Find where the given text appears and provide that cell's center as [x, y] coordinate. 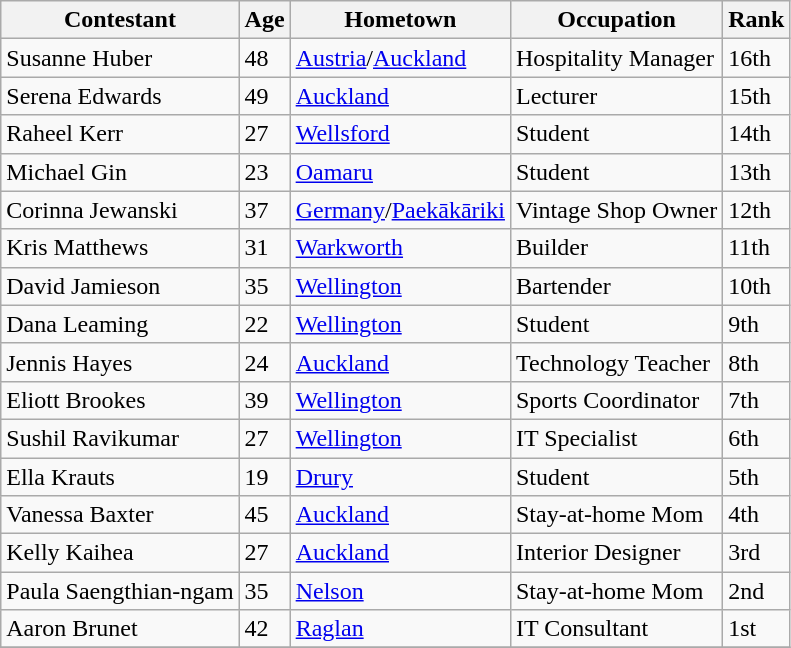
19 [264, 477]
11th [756, 248]
Austria/Auckland [400, 58]
2nd [756, 591]
Hospitality Manager [616, 58]
24 [264, 362]
Aaron Brunet [120, 629]
Jennis Hayes [120, 362]
Susanne Huber [120, 58]
Drury [400, 477]
Hometown [400, 20]
48 [264, 58]
15th [756, 96]
12th [756, 210]
Bartender [616, 286]
Age [264, 20]
Interior Designer [616, 553]
Oamaru [400, 172]
IT Specialist [616, 438]
Dana Leaming [120, 324]
Raheel Kerr [120, 134]
31 [264, 248]
4th [756, 515]
David Jamieson [120, 286]
14th [756, 134]
5th [756, 477]
1st [756, 629]
Sports Coordinator [616, 400]
Ella Krauts [120, 477]
Vanessa Baxter [120, 515]
Serena Edwards [120, 96]
22 [264, 324]
Rank [756, 20]
Builder [616, 248]
49 [264, 96]
Contestant [120, 20]
Lecturer [616, 96]
Kris Matthews [120, 248]
Corinna Jewanski [120, 210]
6th [756, 438]
Germany/Paekākāriki [400, 210]
16th [756, 58]
23 [264, 172]
Wellsford [400, 134]
13th [756, 172]
Technology Teacher [616, 362]
Nelson [400, 591]
Michael Gin [120, 172]
7th [756, 400]
3rd [756, 553]
Sushil Ravikumar [120, 438]
37 [264, 210]
Eliott Brookes [120, 400]
Raglan [400, 629]
42 [264, 629]
Paula Saengthian-ngam [120, 591]
10th [756, 286]
39 [264, 400]
IT Consultant [616, 629]
45 [264, 515]
Kelly Kaihea [120, 553]
8th [756, 362]
Vintage Shop Owner [616, 210]
Warkworth [400, 248]
9th [756, 324]
Occupation [616, 20]
